Scan for the cell matching the given text and deliver its [x, y] coordinate at center. 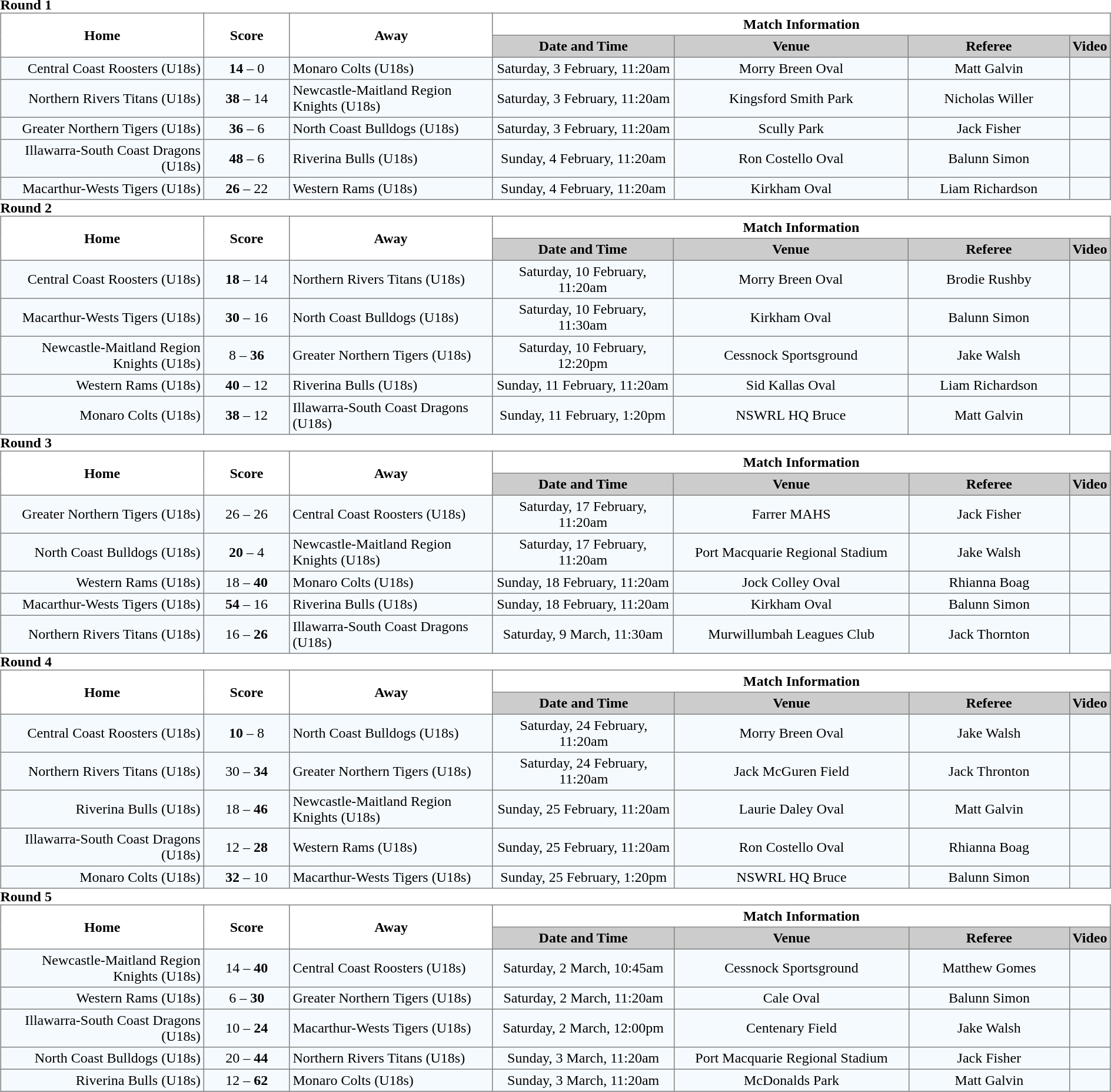
Jack Thronton [989, 771]
38 – 12 [247, 415]
12 – 28 [247, 847]
Cale Oval [791, 998]
14 – 40 [247, 968]
36 – 6 [247, 128]
Sunday, 11 February, 11:20am [583, 386]
Saturday, 10 February, 11:30am [583, 317]
48 – 6 [247, 158]
Saturday, 2 March, 11:20am [583, 998]
Kingsford Smith Park [791, 98]
Saturday, 10 February, 11:20am [583, 279]
26 – 22 [247, 188]
McDonalds Park [791, 1080]
18 – 40 [247, 582]
Saturday, 2 March, 12:00pm [583, 1028]
8 – 36 [247, 355]
Saturday, 10 February, 12:20pm [583, 355]
30 – 16 [247, 317]
Saturday, 9 March, 11:30am [583, 634]
Saturday, 2 March, 10:45am [583, 968]
Laurie Daley Oval [791, 809]
20 – 44 [247, 1058]
18 – 14 [247, 279]
14 – 0 [247, 68]
Matthew Gomes [989, 968]
Brodie Rushby [989, 279]
10 – 24 [247, 1028]
10 – 8 [247, 733]
32 – 10 [247, 877]
30 – 34 [247, 771]
Sid Kallas Oval [791, 386]
Murwillumbah Leagues Club [791, 634]
Jock Colley Oval [791, 582]
Nicholas Willer [989, 98]
Sunday, 11 February, 1:20pm [583, 415]
Farrer MAHS [791, 514]
16 – 26 [247, 634]
38 – 14 [247, 98]
Centenary Field [791, 1028]
12 – 62 [247, 1080]
Sunday, 25 February, 1:20pm [584, 877]
26 – 26 [247, 514]
Jack McGuren Field [791, 771]
6 – 30 [247, 998]
Jack Thornton [990, 634]
18 – 46 [247, 809]
Scully Park [791, 128]
40 – 12 [247, 386]
54 – 16 [247, 605]
20 – 4 [247, 552]
